Extract the [X, Y] coordinate from the center of the cell holding the provided text.  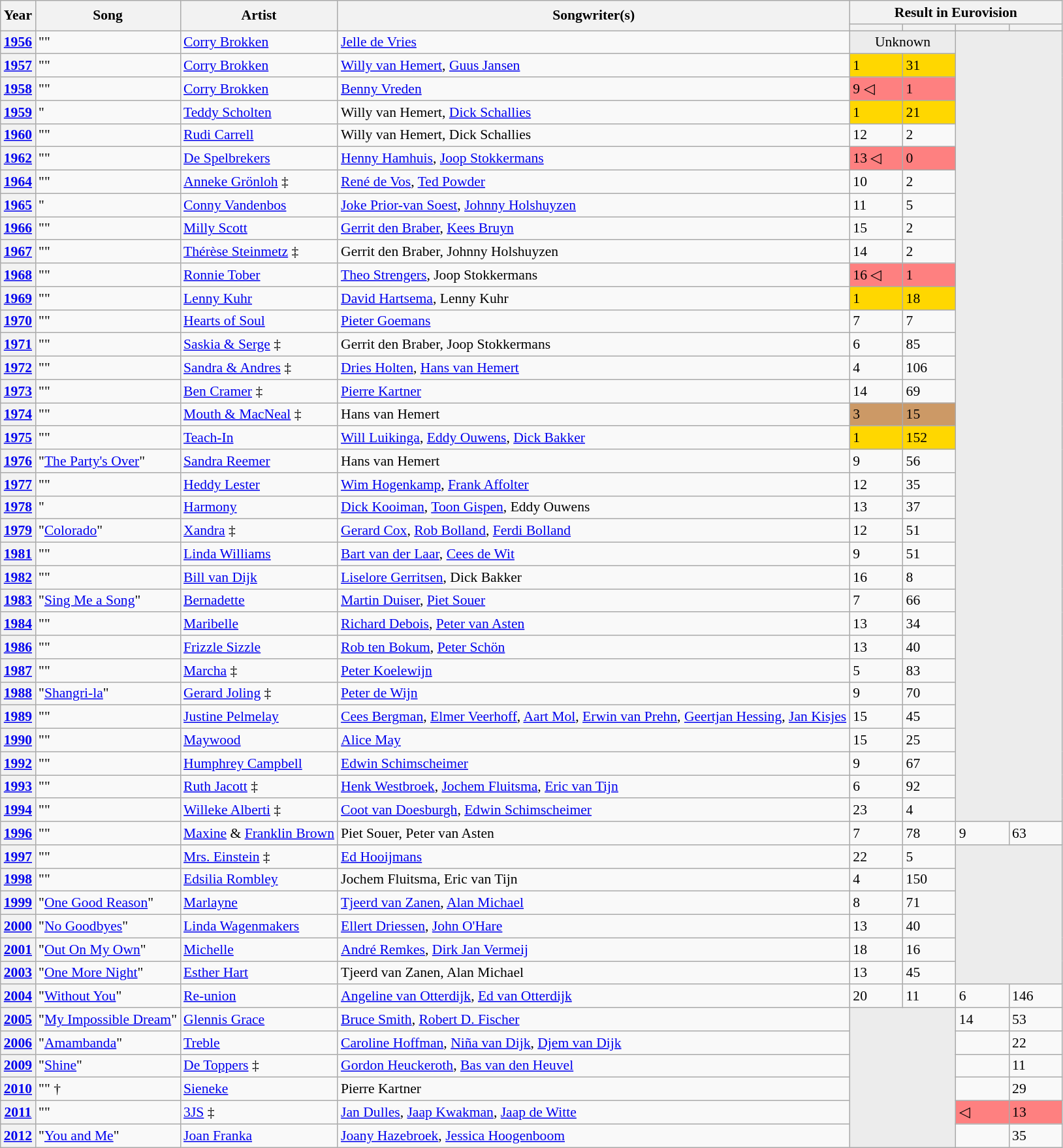
Cees Bergman, Elmer Veerhoff, Aart Mol, Erwin van Prehn, Geertjan Hessing, Jan Kisjes [594, 717]
9 ◁ [876, 89]
Jan Dulles, Jaap Kwakman, Jaap de Witte [594, 1113]
Coot van Doesburgh, Edwin Schimscheimer [594, 810]
71 [930, 903]
Theo Strengers, Joop Stokkermans [594, 275]
Xandra ‡ [259, 531]
Peter Koelewijn [594, 671]
Sandra & Andres ‡ [259, 368]
92 [930, 787]
Ed Hooijmans [594, 857]
Will Luikinga, Eddy Ouwens, Dick Bakker [594, 438]
Willeke Alberti ‡ [259, 810]
1967 [18, 252]
Linda Wagenmakers [259, 927]
Maribelle [259, 624]
1992 [18, 763]
10 [876, 182]
Bart van der Laar, Cees de Wit [594, 554]
83 [930, 671]
2006 [18, 1043]
3JS ‡ [259, 1113]
Jochem Fluitsma, Eric van Tijn [594, 880]
"No Goodbyes" [108, 927]
Gerrit den Braber, Johnny Holshuyzen [594, 252]
1989 [18, 717]
Linda Williams [259, 554]
Gerrit den Braber, Joop Stokkermans [594, 345]
146 [1036, 997]
Joany Hazebroek, Jessica Hoogenboom [594, 1136]
1988 [18, 694]
23 [876, 810]
1987 [18, 671]
"Shangri-la" [108, 694]
1964 [18, 182]
Edsilia Rombley [259, 880]
Pieter Goemans [594, 321]
1999 [18, 903]
25 [930, 741]
29 [1036, 1089]
63 [1036, 833]
"One Good Reason" [108, 903]
1976 [18, 461]
1968 [18, 275]
Maywood [259, 741]
"One More Night" [108, 973]
Ruth Jacott ‡ [259, 787]
Frizzle Sizzle [259, 647]
Ronnie Tober [259, 275]
1977 [18, 485]
Anneke Grönloh ‡ [259, 182]
Piet Souer, Peter van Asten [594, 833]
Gerard Joling ‡ [259, 694]
21 [930, 112]
Artist [259, 16]
1972 [18, 368]
René de Vos, Ted Powder [594, 182]
Gerard Cox, Rob Bolland, Ferdi Bolland [594, 531]
"Sing Me a Song" [108, 601]
1983 [18, 601]
Caroline Hoffman, Niña van Dijk, Djem van Dijk [594, 1043]
1984 [18, 624]
1990 [18, 741]
Esther Hart [259, 973]
Willy van Hemert, Guus Jansen [594, 66]
1962 [18, 159]
66 [930, 601]
1978 [18, 507]
34 [930, 624]
Marcha ‡ [259, 671]
"You and Me" [108, 1136]
Song [108, 16]
1973 [18, 391]
0 [930, 159]
Maxine & Franklin Brown [259, 833]
Bruce Smith, Robert D. Fischer [594, 1019]
Heddy Lester [259, 485]
Justine Pelmelay [259, 717]
Wim Hogenkamp, Frank Affolter [594, 485]
2001 [18, 949]
Edwin Schimscheimer [594, 763]
Dries Holten, Hans van Hemert [594, 368]
1998 [18, 880]
Joke Prior-van Soest, Johnny Holshuyzen [594, 205]
De Spelbrekers [259, 159]
De Toppers ‡ [259, 1066]
1970 [18, 321]
1960 [18, 135]
Hearts of Soul [259, 321]
Milly Scott [259, 229]
Re-union [259, 997]
Mrs. Einstein ‡ [259, 857]
"Out On My Own" [108, 949]
Songwriter(s) [594, 16]
Alice May [594, 741]
3 [876, 415]
"My Impossible Dream" [108, 1019]
Henk Westbroek, Jochem Fluitsma, Eric van Tijn [594, 787]
16 ◁ [876, 275]
1958 [18, 89]
150 [930, 880]
70 [930, 694]
1993 [18, 787]
1965 [18, 205]
Martin Duiser, Piet Souer [594, 601]
◁ [982, 1113]
Ben Cramer ‡ [259, 391]
Humphrey Campbell [259, 763]
Lenny Kuhr [259, 298]
Peter de Wijn [594, 694]
78 [930, 833]
Joan Franka [259, 1136]
Harmony [259, 507]
2004 [18, 997]
Result in Eurovision [956, 12]
1975 [18, 438]
Saskia & Serge ‡ [259, 345]
2010 [18, 1089]
David Hartsema, Lenny Kuhr [594, 298]
152 [930, 438]
2000 [18, 927]
69 [930, 391]
Unknown [902, 42]
106 [930, 368]
56 [930, 461]
2011 [18, 1113]
Liselore Gerritsen, Dick Bakker [594, 577]
1957 [18, 66]
2003 [18, 973]
85 [930, 345]
1966 [18, 229]
1981 [18, 554]
31 [930, 66]
Glennis Grace [259, 1019]
37 [930, 507]
Teach-In [259, 438]
20 [876, 997]
1997 [18, 857]
Teddy Scholten [259, 112]
2012 [18, 1136]
Angeline van Otterdijk, Ed van Otterdijk [594, 997]
67 [930, 763]
Rudi Carrell [259, 135]
Rob ten Bokum, Peter Schön [594, 647]
1971 [18, 345]
Bill van Dijk [259, 577]
1994 [18, 810]
Year [18, 16]
Gerrit den Braber, Kees Bruyn [594, 229]
Ellert Driessen, John O'Hare [594, 927]
Richard Debois, Peter van Asten [594, 624]
"Amambanda" [108, 1043]
Gordon Heuckeroth, Bas van den Heuvel [594, 1066]
2005 [18, 1019]
"Shine" [108, 1066]
1956 [18, 42]
Marlayne [259, 903]
Jelle de Vries [594, 42]
Henny Hamhuis, Joop Stokkermans [594, 159]
2009 [18, 1066]
1996 [18, 833]
Sandra Reemer [259, 461]
Conny Vandenbos [259, 205]
53 [1036, 1019]
1979 [18, 531]
Mouth & MacNeal ‡ [259, 415]
13 ◁ [876, 159]
1974 [18, 415]
"" † [108, 1089]
"The Party's Over" [108, 461]
1969 [18, 298]
Michelle [259, 949]
1982 [18, 577]
Dick Kooiman, Toon Gispen, Eddy Ouwens [594, 507]
André Remkes, Dirk Jan Vermeij [594, 949]
Benny Vreden [594, 89]
Thérèse Steinmetz ‡ [259, 252]
"Without You" [108, 997]
1959 [18, 112]
Treble [259, 1043]
"Colorado" [108, 531]
Sieneke [259, 1089]
1986 [18, 647]
Bernadette [259, 601]
